Find where the given text appears and provide that cell's center as [X, Y] coordinate. 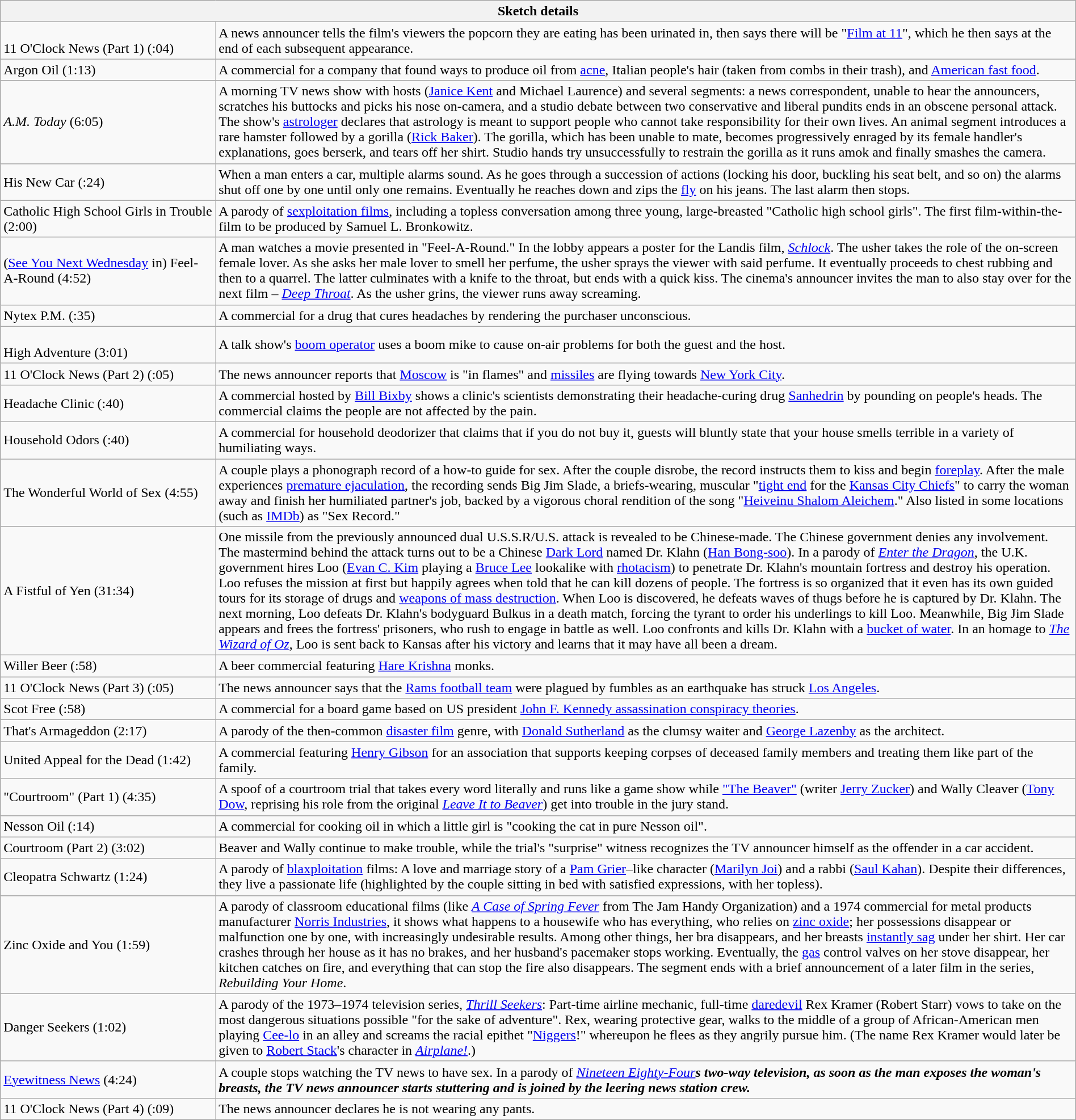
Danger Seekers (1:02) [108, 1027]
High Adventure (3:01) [108, 345]
The news announcer reports that Moscow is "in flames" and missiles are flying towards New York City. [646, 374]
A talk show's boom operator uses a boom mike to cause on-air problems for both the guest and the host. [646, 345]
Cleopatra Schwartz (1:24) [108, 877]
A commercial for a drug that cures headaches by rendering the purchaser unconscious. [646, 315]
The news announcer declares he is not wearing any pants. [646, 1109]
A beer commercial featuring Hare Krishna monks. [646, 666]
Household Odors (:40) [108, 440]
Nytex P.M. (:35) [108, 315]
A commercial for cooking oil in which a little girl is "cooking the cat in pure Nesson oil". [646, 826]
United Appeal for the Dead (1:42) [108, 760]
Willer Beer (:58) [108, 666]
Scot Free (:58) [108, 709]
Catholic High School Girls in Trouble (2:00) [108, 219]
A.M. Today (6:05) [108, 122]
11 O'Clock News (Part 4) (:09) [108, 1109]
That's Armageddon (2:17) [108, 731]
Sketch details [538, 11]
Zinc Oxide and You (1:59) [108, 944]
His New Car (:24) [108, 182]
Nesson Oil (:14) [108, 826]
A commercial for a board game based on US president John F. Kennedy assassination conspiracy theories. [646, 709]
The Wonderful World of Sex (4:55) [108, 492]
A Fistful of Yen (31:34) [108, 591]
The news announcer says that the Rams football team were plagued by fumbles as an earthquake has struck Los Angeles. [646, 688]
"Courtroom" (Part 1) (4:35) [108, 797]
Eyewitness News (4:24) [108, 1079]
Courtroom (Part 2) (3:02) [108, 848]
(See You Next Wednesday in) Feel-A-Round (4:52) [108, 271]
Argon Oil (1:13) [108, 70]
Headache Clinic (:40) [108, 403]
11 O'Clock News (Part 1) (:04) [108, 41]
A parody of the then-common disaster film genre, with Donald Sutherland as the clumsy waiter and George Lazenby as the architect. [646, 731]
11 O'Clock News (Part 2) (:05) [108, 374]
A commercial for a company that found ways to produce oil from acne, Italian people's hair (taken from combs in their trash), and American fast food. [646, 70]
11 O'Clock News (Part 3) (:05) [108, 688]
